Identify which cell holds the provided text, then report its [x, y] central coordinate. 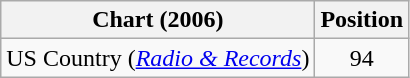
Position [362, 20]
US Country (Radio & Records) [158, 58]
Chart (2006) [158, 20]
94 [362, 58]
